From the cell containing the given text, extract its center point as [X, Y] coordinate. 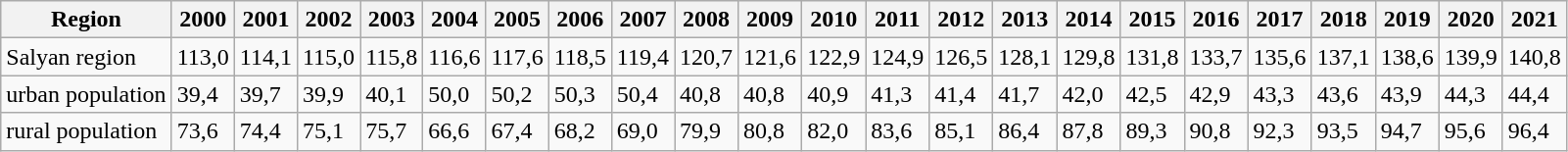
113,0 [203, 57]
89,3 [1152, 131]
2020 [1471, 20]
80,8 [770, 131]
114,1 [265, 57]
2006 [580, 20]
96,4 [1534, 131]
Region [86, 20]
43,6 [1344, 94]
120,7 [705, 57]
67,4 [517, 131]
50,4 [642, 94]
2009 [770, 20]
69,0 [642, 131]
74,4 [265, 131]
121,6 [770, 57]
93,5 [1344, 131]
2010 [834, 20]
2007 [642, 20]
86,4 [1024, 131]
2008 [705, 20]
41,7 [1024, 94]
39,4 [203, 94]
Salyan region [86, 57]
92,3 [1279, 131]
116,6 [454, 57]
138,6 [1406, 57]
2013 [1024, 20]
43,9 [1406, 94]
50,2 [517, 94]
83,6 [897, 131]
43,3 [1279, 94]
82,0 [834, 131]
urban population [86, 94]
95,6 [1471, 131]
75,1 [328, 131]
2002 [328, 20]
140,8 [1534, 57]
2001 [265, 20]
41,4 [962, 94]
117,6 [517, 57]
rural population [86, 131]
39,7 [265, 94]
126,5 [962, 57]
2012 [962, 20]
68,2 [580, 131]
135,6 [1279, 57]
2004 [454, 20]
2014 [1089, 20]
2003 [392, 20]
119,4 [642, 57]
2019 [1406, 20]
2011 [897, 20]
122,9 [834, 57]
42,0 [1089, 94]
66,6 [454, 131]
128,1 [1024, 57]
118,5 [580, 57]
129,8 [1089, 57]
137,1 [1344, 57]
131,8 [1152, 57]
139,9 [1471, 57]
39,9 [328, 94]
40,9 [834, 94]
42,9 [1216, 94]
42,5 [1152, 94]
2016 [1216, 20]
94,7 [1406, 131]
41,3 [897, 94]
73,6 [203, 131]
2015 [1152, 20]
50,3 [580, 94]
44,3 [1471, 94]
133,7 [1216, 57]
85,1 [962, 131]
2000 [203, 20]
90,8 [1216, 131]
124,9 [897, 57]
2018 [1344, 20]
2017 [1279, 20]
2005 [517, 20]
115,8 [392, 57]
2021 [1534, 20]
44,4 [1534, 94]
79,9 [705, 131]
75,7 [392, 131]
50,0 [454, 94]
40,1 [392, 94]
87,8 [1089, 131]
115,0 [328, 57]
